Scan for the cell matching the given text and deliver its (X, Y) coordinate at center. 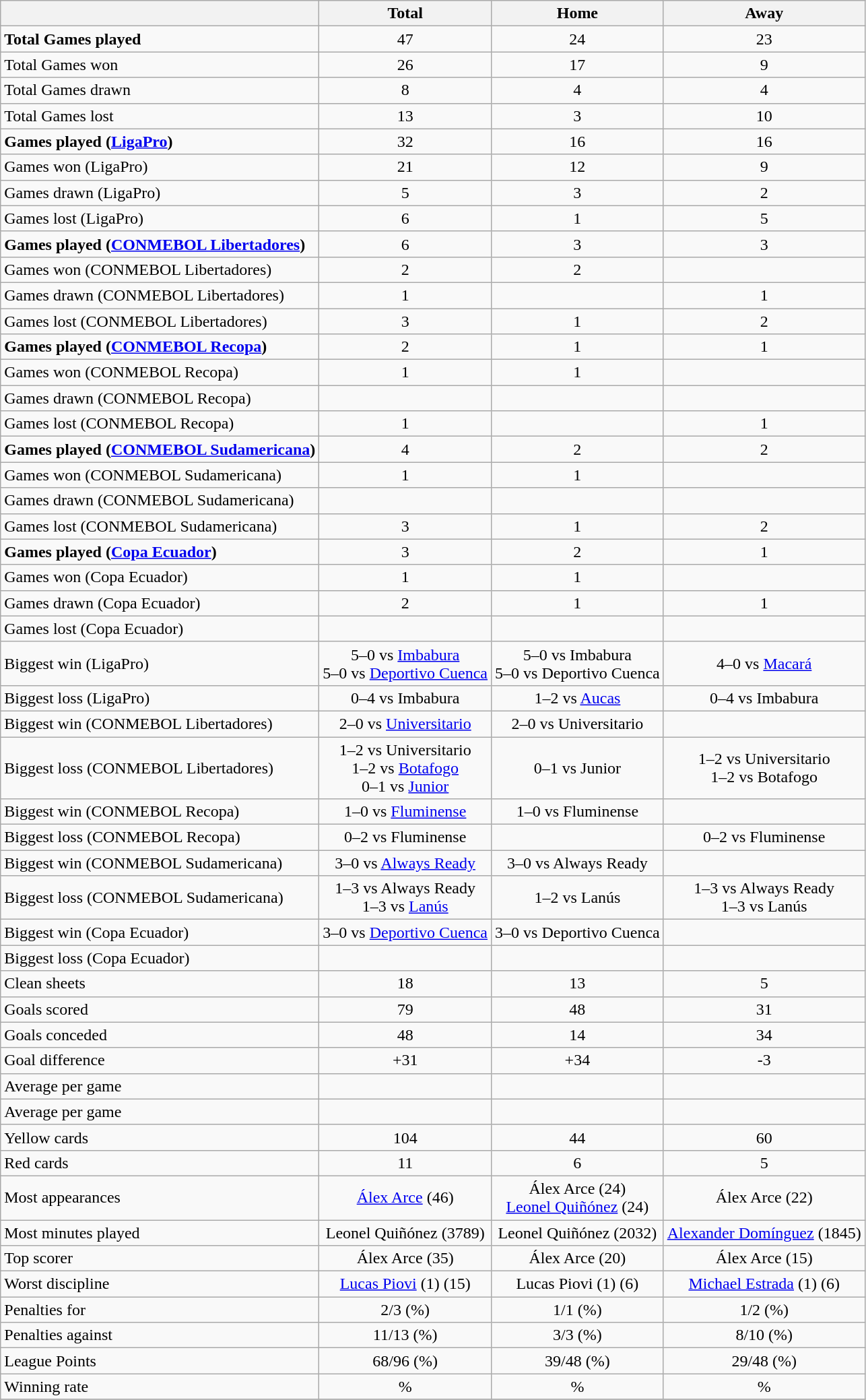
Biggest win (CONMEBOL Recopa) (160, 812)
Biggest win (Copa Ecuador) (160, 932)
Lucas Piovi (1) (6) (578, 1284)
+34 (578, 1060)
17 (578, 65)
Games played (CONMEBOL Sudamericana) (160, 449)
Games won (CONMEBOL Recopa) (160, 373)
Biggest loss (Copa Ecuador) (160, 958)
Home (578, 13)
1–2 vs Lanús (578, 897)
29/48 (%) (764, 1361)
Games won (CONMEBOL Sudamericana) (160, 475)
10 (764, 116)
8 (405, 90)
Biggest loss (LigaPro) (160, 698)
14 (578, 1035)
11 (405, 1163)
Biggest loss (CONMEBOL Libertadores) (160, 768)
Games drawn (CONMEBOL Sudamericana) (160, 501)
Yellow cards (160, 1137)
Biggest loss (CONMEBOL Recopa) (160, 837)
12 (578, 167)
Álex Arce (24)Leonel Quiñónez (24) (578, 1198)
44 (578, 1137)
Goals scored (160, 1009)
Games played (CONMEBOL Libertadores) (160, 244)
Michael Estrada (1) (6) (764, 1284)
1–2 vs Aucas (578, 698)
Penalties against (160, 1335)
Games won (CONMEBOL Libertadores) (160, 269)
-3 (764, 1060)
Total (405, 13)
Goals conceded (160, 1035)
Games played (CONMEBOL Recopa) (160, 347)
Biggest win (LigaPro) (160, 663)
Games lost (CONMEBOL Libertadores) (160, 321)
Games played (Copa Ecuador) (160, 552)
18 (405, 984)
Total Games drawn (160, 90)
104 (405, 1137)
Lucas Piovi (1) (15) (405, 1284)
Alexander Domínguez (1845) (764, 1232)
31 (764, 1009)
21 (405, 167)
Clean sheets (160, 984)
Games drawn (Copa Ecuador) (160, 603)
Álex Arce (22) (764, 1198)
Biggest loss (CONMEBOL Sudamericana) (160, 897)
Total Games lost (160, 116)
1–2 vs Universitario1–2 vs Botafogo0–1 vs Junior (405, 768)
Games drawn (CONMEBOL Libertadores) (160, 295)
Games played (LigaPro) (160, 141)
Games lost (CONMEBOL Sudamericana) (160, 526)
47 (405, 39)
Most minutes played (160, 1232)
League Points (160, 1361)
23 (764, 39)
8/10 (%) (764, 1335)
11/13 (%) (405, 1335)
1–2 vs Universitario1–2 vs Botafogo (764, 768)
26 (405, 65)
79 (405, 1009)
Top scorer (160, 1259)
Álex Arce (20) (578, 1259)
Games won (Copa Ecuador) (160, 577)
Biggest win (CONMEBOL Sudamericana) (160, 863)
+31 (405, 1060)
Leonel Quiñónez (3789) (405, 1232)
Penalties for (160, 1310)
Games lost (Copa Ecuador) (160, 629)
Álex Arce (15) (764, 1259)
Winning rate (160, 1387)
3/3 (%) (578, 1335)
Álex Arce (35) (405, 1259)
Worst discipline (160, 1284)
68/96 (%) (405, 1361)
Games lost (LigaPro) (160, 218)
34 (764, 1035)
Total Games played (160, 39)
1/1 (%) (578, 1310)
39/48 (%) (578, 1361)
Games drawn (LigaPro) (160, 193)
24 (578, 39)
2/3 (%) (405, 1310)
60 (764, 1137)
Games drawn (CONMEBOL Recopa) (160, 398)
Álex Arce (46) (405, 1198)
0–1 vs Junior (578, 768)
Away (764, 13)
Most appearances (160, 1198)
Biggest win (CONMEBOL Libertadores) (160, 724)
Games won (LigaPro) (160, 167)
1/2 (%) (764, 1310)
Leonel Quiñónez (2032) (578, 1232)
Total Games won (160, 65)
Red cards (160, 1163)
4–0 vs Macará (764, 663)
32 (405, 141)
Games lost (CONMEBOL Recopa) (160, 424)
Goal difference (160, 1060)
